Provide the (X, Y) coordinate of the cell's center where the given text is located.  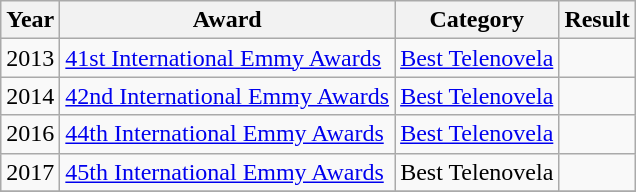
44th International Emmy Awards (228, 134)
42nd International Emmy Awards (228, 96)
41st International Emmy Awards (228, 58)
Award (228, 20)
Year (30, 20)
2017 (30, 172)
Result (597, 20)
2013 (30, 58)
2016 (30, 134)
2014 (30, 96)
45th International Emmy Awards (228, 172)
Category (477, 20)
